From the cell containing the given text, extract its center point as (X, Y) coordinate. 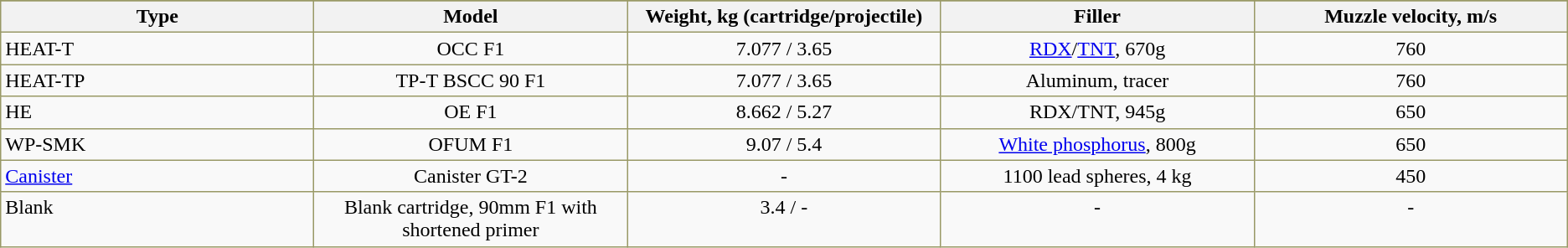
OFUM F1 (471, 144)
1100 lead spheres, 4 kg (1097, 176)
WP-SMK (157, 144)
9.07 / 5.4 (784, 144)
Canister (157, 176)
OE F1 (471, 112)
Filler (1097, 17)
450 (1411, 176)
TP-T BSCC 90 F1 (471, 80)
HEAT-TP (157, 80)
3.4 / - (784, 220)
OCC F1 (471, 49)
RDX/TNT, 670g (1097, 49)
White phosphorus, 800g (1097, 144)
Weight, kg (cartridge/projectile) (784, 17)
Canister GT-2 (471, 176)
RDX/TNT, 945g (1097, 112)
Muzzle velocity, m/s (1411, 17)
Aluminum, tracer (1097, 80)
HEAT-T (157, 49)
Blank (157, 220)
Type (157, 17)
8.662 / 5.27 (784, 112)
HE (157, 112)
Model (471, 17)
Blank cartridge, 90mm F1 with shortened primer (471, 220)
